Search for the cell housing the specified text and yield its [X, Y] center coordinate. 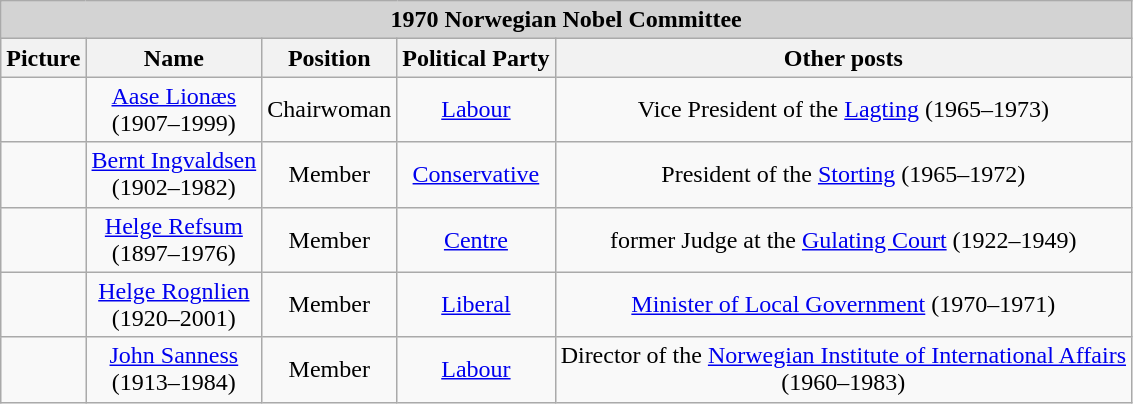
Director of the Norwegian Institute of International Affairs (1960–1983) [843, 370]
former Judge at the Gulating Court (1922–1949) [843, 240]
Chairwoman [330, 110]
President of the Storting (1965–1972) [843, 174]
1970 Norwegian Nobel Committee [566, 20]
John Sanness (1913–1984) [174, 370]
Vice President of the Lagting (1965–1973) [843, 110]
Other posts [843, 58]
Helge Refsum (1897–1976) [174, 240]
Picture [44, 58]
Bernt Ingvaldsen (1902–1982) [174, 174]
Conservative [476, 174]
Aase Lionæs (1907–1999) [174, 110]
Political Party [476, 58]
Helge Rognlien (1920–2001) [174, 304]
Centre [476, 240]
Position [330, 58]
Name [174, 58]
Liberal [476, 304]
Minister of Local Government (1970–1971) [843, 304]
